Determine the (X, Y) coordinate at the center of the cell enclosing the given text.  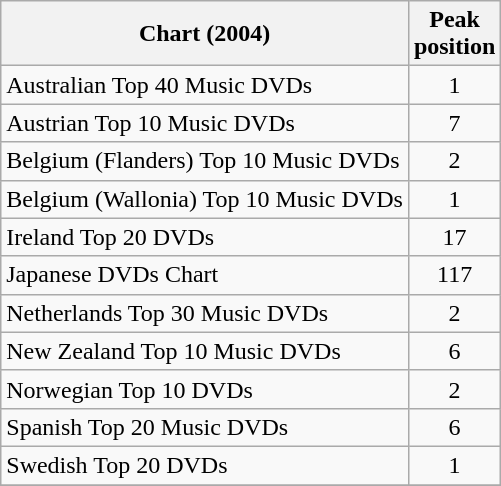
Belgium (Flanders) Top 10 Music DVDs (205, 161)
Spanish Top 20 Music DVDs (205, 427)
117 (454, 275)
Austrian Top 10 Music DVDs (205, 123)
7 (454, 123)
Japanese DVDs Chart (205, 275)
Australian Top 40 Music DVDs (205, 85)
Ireland Top 20 DVDs (205, 237)
Peakposition (454, 34)
Norwegian Top 10 DVDs (205, 389)
Netherlands Top 30 Music DVDs (205, 313)
Belgium (Wallonia) Top 10 Music DVDs (205, 199)
17 (454, 237)
Swedish Top 20 DVDs (205, 465)
Chart (2004) (205, 34)
New Zealand Top 10 Music DVDs (205, 351)
